Detect which cell encompasses the target text, then output its [X, Y] center coordinate. 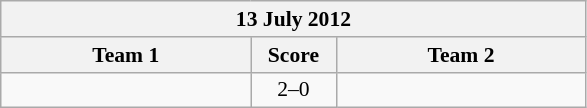
Team 1 [126, 55]
Score [294, 55]
13 July 2012 [294, 19]
2–0 [294, 90]
Team 2 [461, 55]
